Capture the cell that displays the provided text and extract its [X, Y] central coordinate. 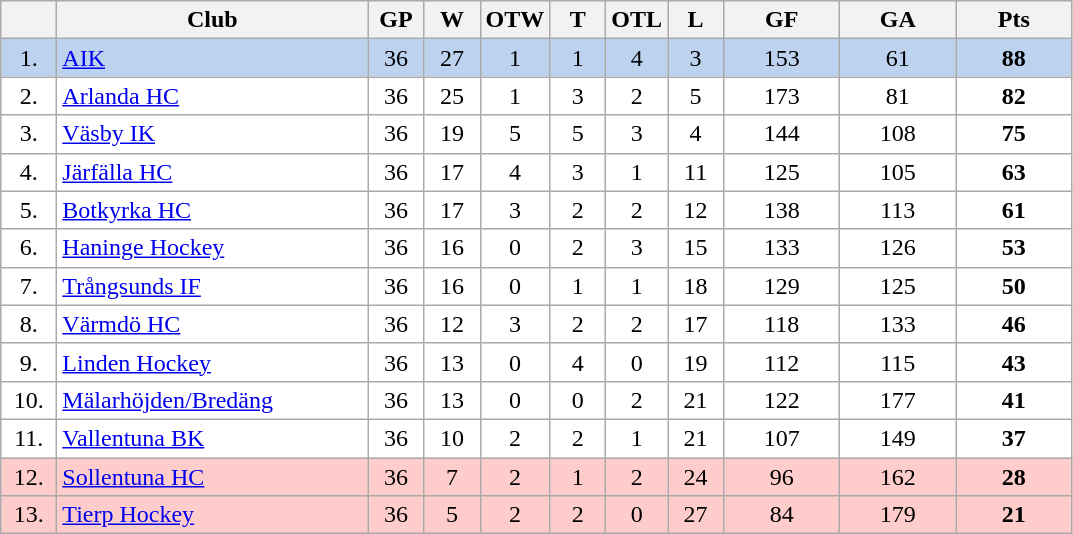
75 [1014, 134]
81 [898, 96]
15 [696, 248]
11. [29, 438]
115 [898, 362]
9. [29, 362]
Vallentuna BK [212, 438]
105 [898, 172]
L [696, 20]
173 [782, 96]
5. [29, 210]
Haninge Hockey [212, 248]
3. [29, 134]
126 [898, 248]
53 [1014, 248]
Botkyrka HC [212, 210]
8. [29, 324]
43 [1014, 362]
11 [696, 172]
162 [898, 477]
108 [898, 134]
6. [29, 248]
Trångsunds IF [212, 286]
88 [1014, 58]
Linden Hockey [212, 362]
7. [29, 286]
138 [782, 210]
Tierp Hockey [212, 515]
113 [898, 210]
Värmdö HC [212, 324]
149 [898, 438]
50 [1014, 286]
96 [782, 477]
118 [782, 324]
OTW [515, 20]
Arlanda HC [212, 96]
4. [29, 172]
112 [782, 362]
18 [696, 286]
Pts [1014, 20]
144 [782, 134]
2. [29, 96]
13. [29, 515]
25 [452, 96]
12. [29, 477]
1. [29, 58]
28 [1014, 477]
Mälarhöjden/Bredäng [212, 400]
GA [898, 20]
10 [452, 438]
177 [898, 400]
153 [782, 58]
41 [1014, 400]
Järfälla HC [212, 172]
Sollentuna HC [212, 477]
24 [696, 477]
OTL [637, 20]
82 [1014, 96]
10. [29, 400]
63 [1014, 172]
129 [782, 286]
W [452, 20]
T [578, 20]
107 [782, 438]
GP [396, 20]
37 [1014, 438]
179 [898, 515]
7 [452, 477]
Väsby IK [212, 134]
GF [782, 20]
AIK [212, 58]
122 [782, 400]
46 [1014, 324]
Club [212, 20]
84 [782, 515]
